Return the [X, Y] coordinate for the center point of the cell that contains the specified text.  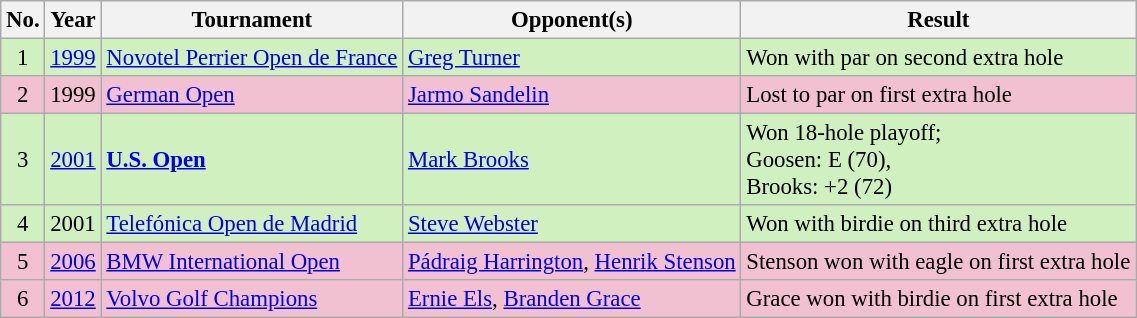
Stenson won with eagle on first extra hole [938, 262]
Tournament [252, 20]
Jarmo Sandelin [572, 95]
Year [73, 20]
1 [23, 58]
2012 [73, 299]
3 [23, 160]
Mark Brooks [572, 160]
BMW International Open [252, 262]
Ernie Els, Branden Grace [572, 299]
Lost to par on first extra hole [938, 95]
Greg Turner [572, 58]
2006 [73, 262]
No. [23, 20]
5 [23, 262]
Won with birdie on third extra hole [938, 224]
2 [23, 95]
Pádraig Harrington, Henrik Stenson [572, 262]
Novotel Perrier Open de France [252, 58]
Steve Webster [572, 224]
6 [23, 299]
Won 18-hole playoff;Goosen: E (70),Brooks: +2 (72) [938, 160]
U.S. Open [252, 160]
Opponent(s) [572, 20]
4 [23, 224]
Result [938, 20]
Won with par on second extra hole [938, 58]
German Open [252, 95]
Telefónica Open de Madrid [252, 224]
Grace won with birdie on first extra hole [938, 299]
Volvo Golf Champions [252, 299]
